Output the (x, y) coordinate of the center of the cell containing the given text.  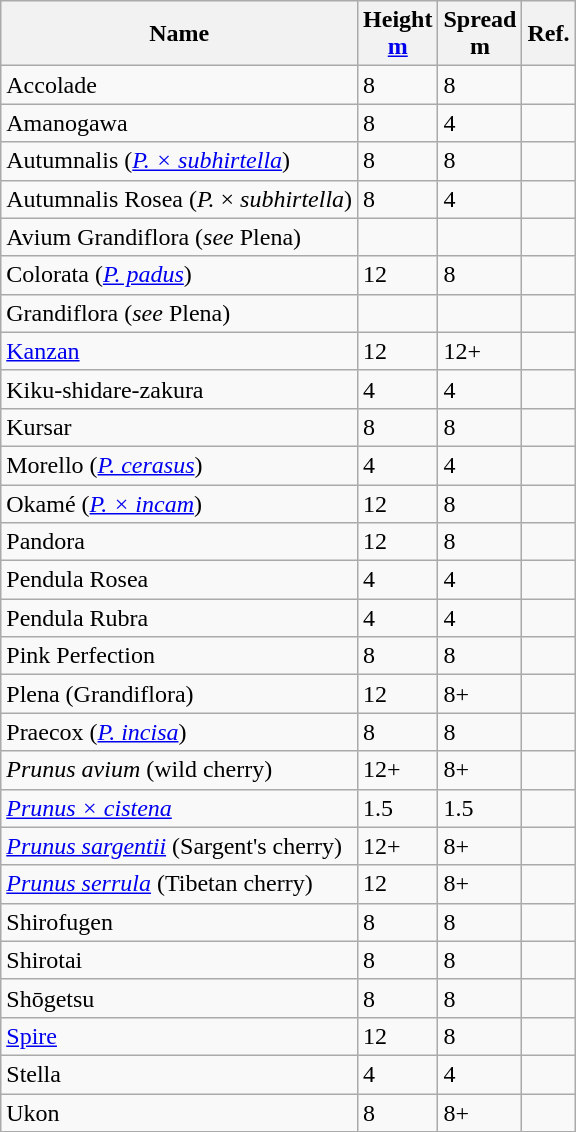
Kiku-shidare-zakura (180, 389)
Pendula Rosea (180, 580)
Pendula Rubra (180, 618)
Shirofugen (180, 922)
Praecox (P. incisa) (180, 732)
Prunus sargentii (Sargent's cherry) (180, 846)
Name (180, 34)
Accolade (180, 85)
Prunus serrula (Tibetan cherry) (180, 884)
Autumnalis Rosea (P. × subhirtella) (180, 199)
Colorata (P. padus) (180, 275)
Shōgetsu (180, 998)
Morello (P. cerasus) (180, 465)
Pandora (180, 542)
Ukon (180, 1113)
Shirotai (180, 960)
Grandiflora (see Plena) (180, 313)
Kanzan (180, 351)
Spire (180, 1036)
Autumnalis (P. × subhirtella) (180, 161)
Plena (Grandiflora) (180, 694)
Amanogawa (180, 123)
Prunus × cistena (180, 808)
Ref. (548, 34)
Kursar (180, 427)
Heightm (398, 34)
Spreadm (480, 34)
Okamé (P. × incam) (180, 503)
Prunus avium (wild cherry) (180, 770)
Pink Perfection (180, 656)
Stella (180, 1074)
Avium Grandiflora (see Plena) (180, 237)
